Provide the [x, y] coordinate of the cell's center where the given text is located.  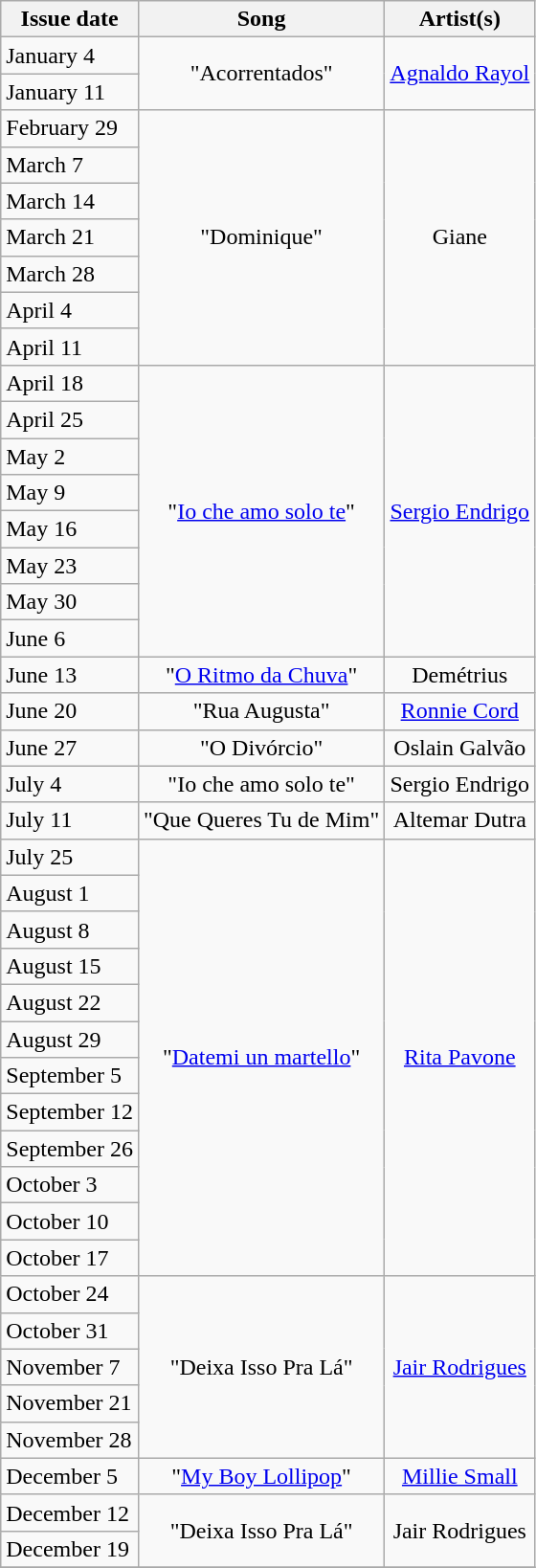
April 25 [70, 419]
"Rua Augusta" [260, 711]
May 23 [70, 566]
November 21 [70, 1403]
"Datemi un martello" [260, 1057]
August 29 [70, 1039]
October 17 [70, 1258]
March 28 [70, 274]
October 24 [70, 1294]
May 16 [70, 529]
October 31 [70, 1331]
June 27 [70, 748]
"Acorrentados" [260, 74]
April 18 [70, 383]
Giane [459, 237]
January 4 [70, 56]
November 7 [70, 1367]
September 5 [70, 1076]
May 9 [70, 493]
August 22 [70, 1002]
Altemar Dutra [459, 820]
October 10 [70, 1221]
August 1 [70, 893]
September 26 [70, 1149]
"My Boy Lollipop" [260, 1476]
"Que Queres Tu de Mim" [260, 820]
December 5 [70, 1476]
April 11 [70, 347]
May 2 [70, 457]
February 29 [70, 128]
July 11 [70, 820]
May 30 [70, 602]
June 6 [70, 638]
April 4 [70, 310]
Artist(s) [459, 19]
March 7 [70, 165]
June 13 [70, 675]
July 25 [70, 857]
Ronnie Cord [459, 711]
Demétrius [459, 675]
July 4 [70, 784]
January 11 [70, 92]
"O Divórcio" [260, 748]
March 14 [70, 201]
"O Ritmo da Chuva" [260, 675]
Rita Pavone [459, 1057]
August 8 [70, 930]
Oslain Galvão [459, 748]
November 28 [70, 1440]
Issue date [70, 19]
Millie Small [459, 1476]
August 15 [70, 966]
Agnaldo Rayol [459, 74]
October 3 [70, 1185]
"Dominique" [260, 237]
September 12 [70, 1112]
December 12 [70, 1512]
June 20 [70, 711]
December 19 [70, 1549]
Song [260, 19]
March 21 [70, 237]
